Output the (x, y) coordinate of the center of the cell containing the given text.  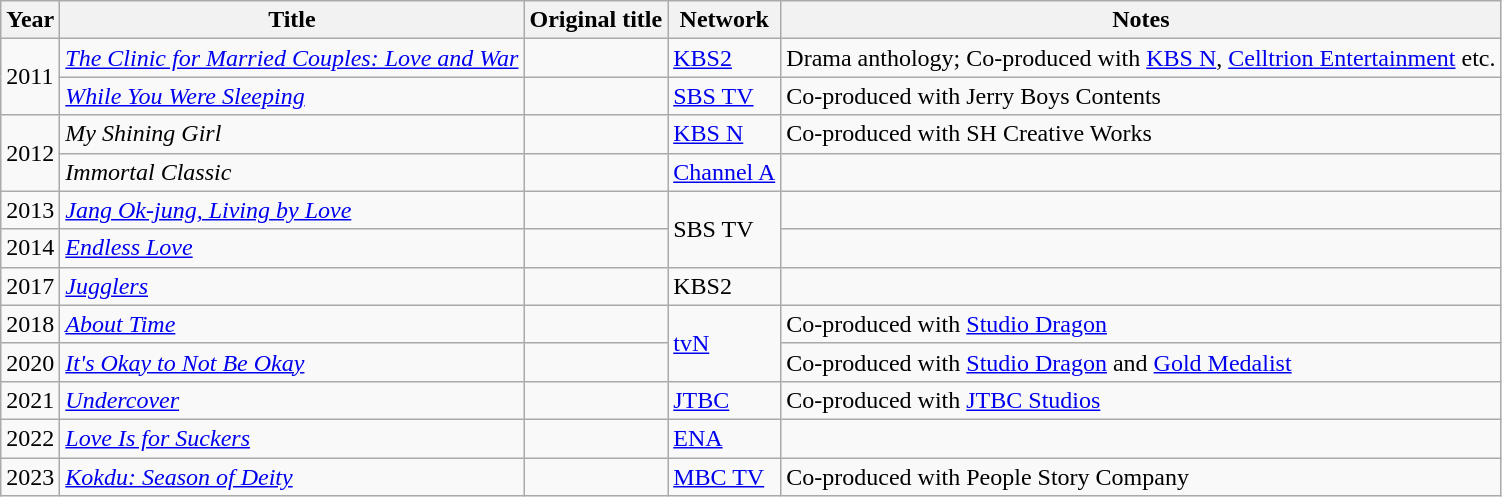
Love Is for Suckers (292, 438)
Co-produced with Studio Dragon and Gold Medalist (1141, 362)
Title (292, 20)
My Shining Girl (292, 134)
Co-produced with JTBC Studios (1141, 400)
JTBC (724, 400)
Co-produced with Jerry Boys Contents (1141, 96)
2018 (30, 324)
Co-produced with SH Creative Works (1141, 134)
Co-produced with Studio Dragon (1141, 324)
2021 (30, 400)
2022 (30, 438)
tvN (724, 343)
The Clinic for Married Couples: Love and War (292, 58)
2013 (30, 210)
Endless Love (292, 248)
Kokdu: Season of Deity (292, 477)
2020 (30, 362)
Jugglers (292, 286)
Original title (596, 20)
Undercover (292, 400)
Network (724, 20)
Drama anthology; Co-produced with KBS N, Celltrion Entertainment etc. (1141, 58)
Year (30, 20)
2012 (30, 153)
While You Were Sleeping (292, 96)
ENA (724, 438)
KBS N (724, 134)
Immortal Classic (292, 172)
Jang Ok-jung, Living by Love (292, 210)
MBC TV (724, 477)
2011 (30, 77)
About Time (292, 324)
2014 (30, 248)
2017 (30, 286)
2023 (30, 477)
Notes (1141, 20)
Co-produced with People Story Company (1141, 477)
Channel A (724, 172)
It's Okay to Not Be Okay (292, 362)
